Search for the cell housing the specified text and yield its [X, Y] center coordinate. 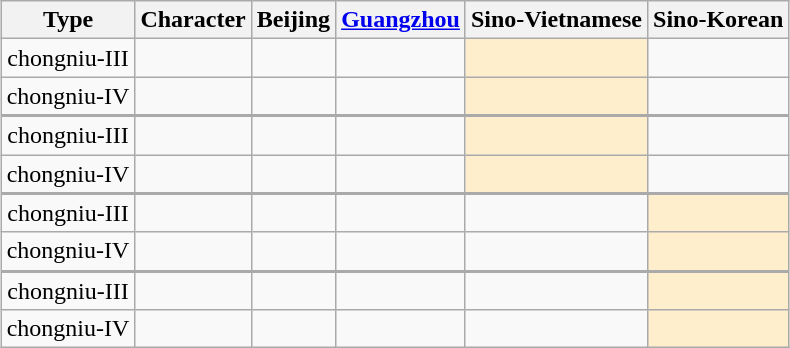
Guangzhou [401, 20]
Type [68, 20]
Character [193, 20]
Beijing [293, 20]
Sino-Vietnamese [556, 20]
Sino-Korean [718, 20]
